Detect which cell encompasses the target text, then output its [x, y] center coordinate. 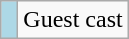
Guest cast [73, 20]
